Capture the cell that displays the provided text and extract its (x, y) central coordinate. 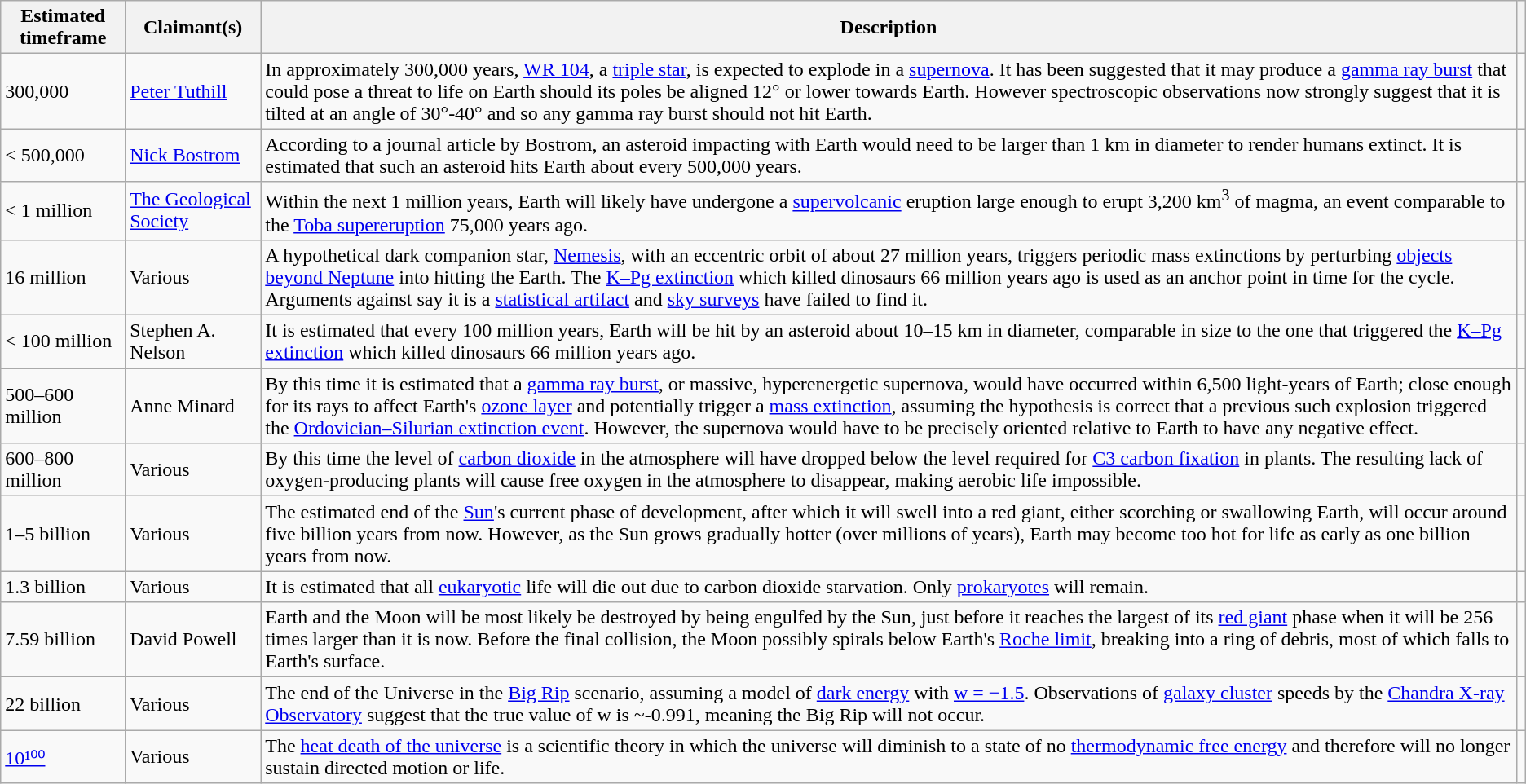
The Geological Society (193, 211)
< 100 million (64, 342)
Claimant(s) (193, 28)
< 1 million (64, 211)
Estimated timeframe (64, 28)
Peter Tuthill (193, 91)
It is estimated that all eukaryotic life will die out due to carbon dioxide starvation. Only prokaryotes will remain. (889, 587)
< 500,000 (64, 155)
16 million (64, 277)
10¹⁰⁰ (64, 756)
1–5 billion (64, 534)
1.3 billion (64, 587)
7.59 billion (64, 640)
300,000 (64, 91)
David Powell (193, 640)
Description (889, 28)
500–600 million (64, 406)
22 billion (64, 704)
Nick Bostrom (193, 155)
600–800 million (64, 469)
Anne Minard (193, 406)
Stephen A. Nelson (193, 342)
